Search for the cell housing the specified text and yield its [x, y] center coordinate. 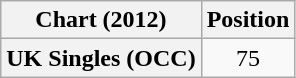
UK Singles (OCC) [101, 58]
Position [248, 20]
75 [248, 58]
Chart (2012) [101, 20]
